Find where the given text appears and provide that cell's center as (X, Y) coordinate. 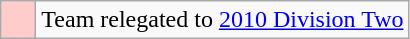
Team relegated to 2010 Division Two (222, 20)
